Return the [X, Y] coordinate for the center point of the cell that contains the specified text.  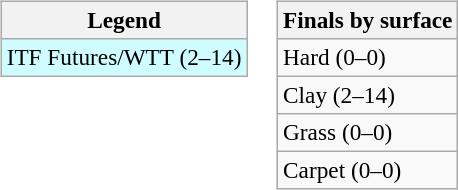
Finals by surface [368, 20]
Carpet (0–0) [368, 171]
Clay (2–14) [368, 95]
ITF Futures/WTT (2–14) [124, 57]
Hard (0–0) [368, 57]
Legend [124, 20]
Grass (0–0) [368, 133]
